Find where the given text appears and provide that cell's center as (x, y) coordinate. 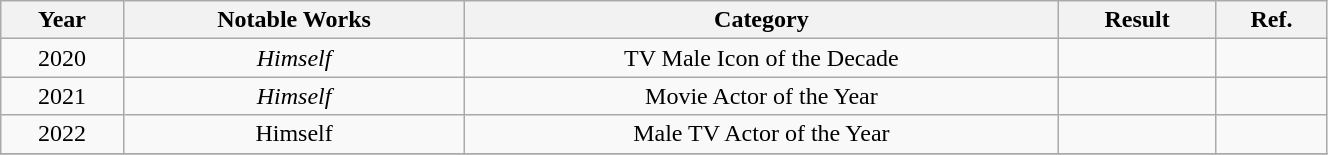
TV Male Icon of the Decade (762, 58)
Notable Works (294, 20)
2020 (62, 58)
Movie Actor of the Year (762, 96)
Ref. (1271, 20)
Category (762, 20)
Result (1138, 20)
Male TV Actor of the Year (762, 134)
Year (62, 20)
2022 (62, 134)
2021 (62, 96)
